For the text-containing cell, return its midpoint in (X, Y) coordinate format. 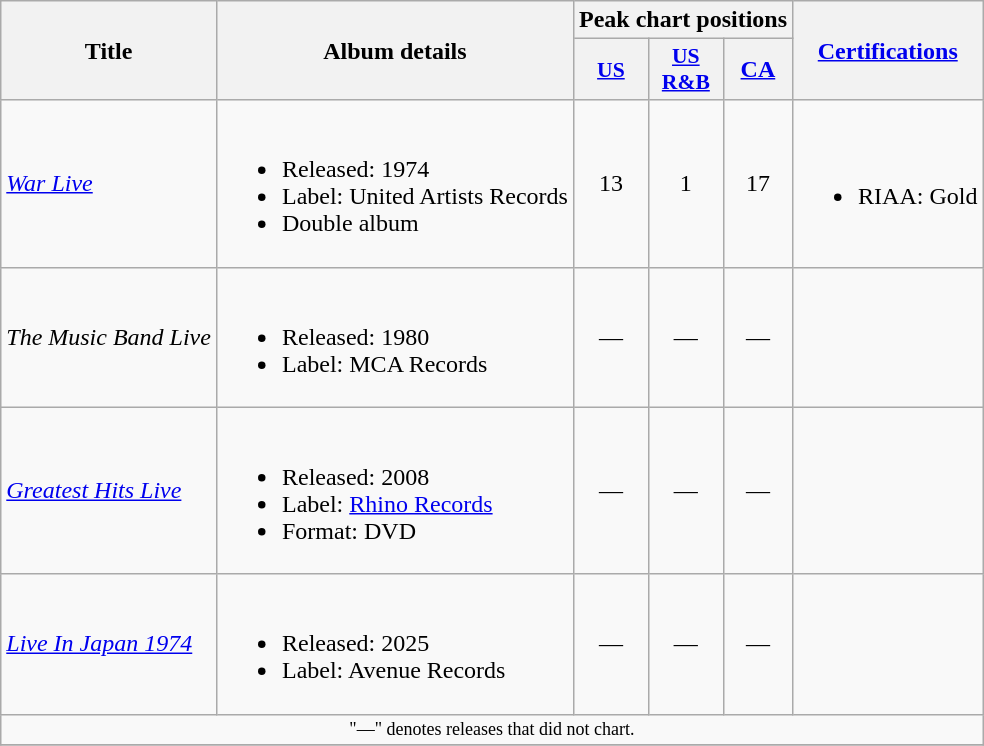
13 (610, 184)
RIAA: Gold (888, 184)
1 (686, 184)
"—" denotes releases that did not chart. (492, 730)
Released: 1980Label: MCA Records (394, 337)
US R&B (686, 70)
Released: 1974Label: United Artists RecordsDouble album (394, 184)
17 (758, 184)
Album details (394, 50)
Released: 2008Label: Rhino RecordsFormat: DVD (394, 490)
The Music Band Live (109, 337)
Greatest Hits Live (109, 490)
Live In Japan 1974 (109, 644)
War Live (109, 184)
Released: 2025Label: Avenue Records (394, 644)
US (610, 70)
Title (109, 50)
Certifications (888, 50)
CA (758, 70)
Peak chart positions (682, 20)
